Detect which cell encompasses the target text, then output its (x, y) center coordinate. 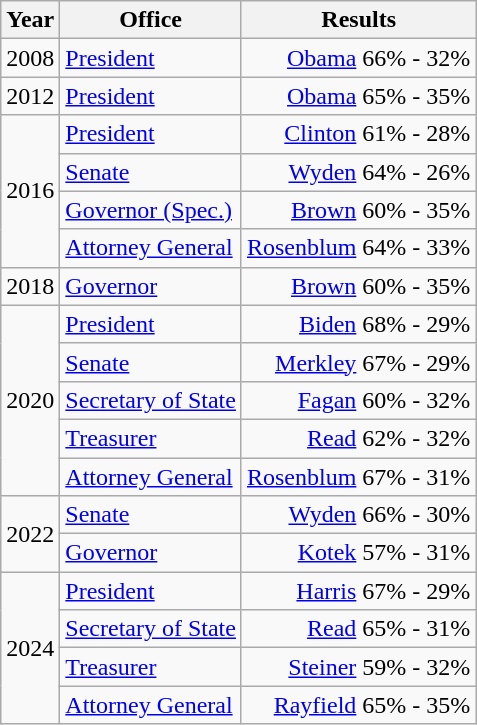
Clinton 61% - 28% (358, 134)
Harris 67% - 29% (358, 591)
Year (30, 20)
Fagan 60% - 32% (358, 400)
Read 62% - 32% (358, 438)
Obama 65% - 35% (358, 96)
2012 (30, 96)
Obama 66% - 32% (358, 58)
Rosenblum 67% - 31% (358, 477)
Steiner 59% - 32% (358, 667)
2018 (30, 286)
2024 (30, 648)
Rayfield 65% - 35% (358, 705)
Governor (Spec.) (151, 210)
Results (358, 20)
2016 (30, 191)
Office (151, 20)
Kotek 57% - 31% (358, 553)
Merkley 67% - 29% (358, 362)
2008 (30, 58)
Wyden 66% - 30% (358, 515)
Biden 68% - 29% (358, 324)
2022 (30, 534)
Wyden 64% - 26% (358, 172)
Rosenblum 64% - 33% (358, 248)
Read 65% - 31% (358, 629)
2020 (30, 400)
